Identify which cell holds the provided text, then report its (x, y) central coordinate. 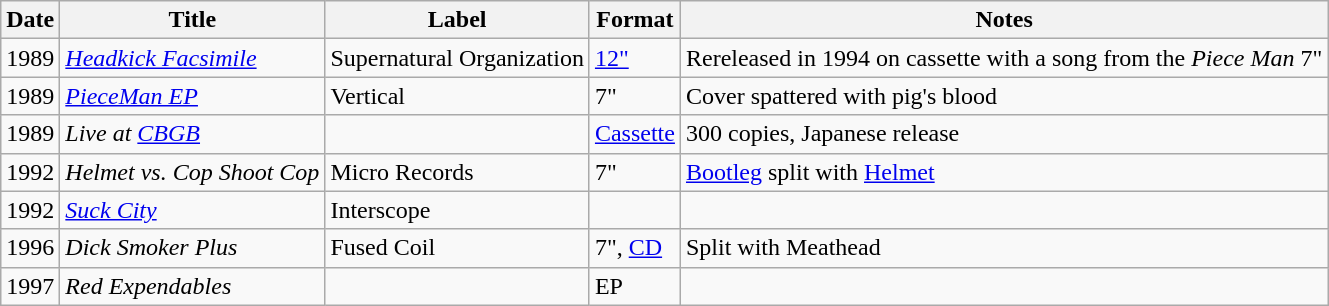
Vertical (458, 96)
EP (634, 286)
Date (30, 20)
Cover spattered with pig's blood (1004, 96)
Red Expendables (192, 286)
300 copies, Japanese release (1004, 134)
Live at CBGB (192, 134)
Supernatural Organization (458, 58)
Interscope (458, 210)
1996 (30, 248)
Rereleased in 1994 on cassette with a song from the Piece Man 7" (1004, 58)
7", CD (634, 248)
Label (458, 20)
Headkick Facsimile (192, 58)
Format (634, 20)
Dick Smoker Plus (192, 248)
Title (192, 20)
Micro Records (458, 172)
Split with Meathead (1004, 248)
Helmet vs. Cop Shoot Cop (192, 172)
Notes (1004, 20)
12" (634, 58)
Suck City (192, 210)
Fused Coil (458, 248)
1997 (30, 286)
PieceMan EP (192, 96)
Bootleg split with Helmet (1004, 172)
Cassette (634, 134)
